Output the [X, Y] coordinate of the center of the cell containing the given text.  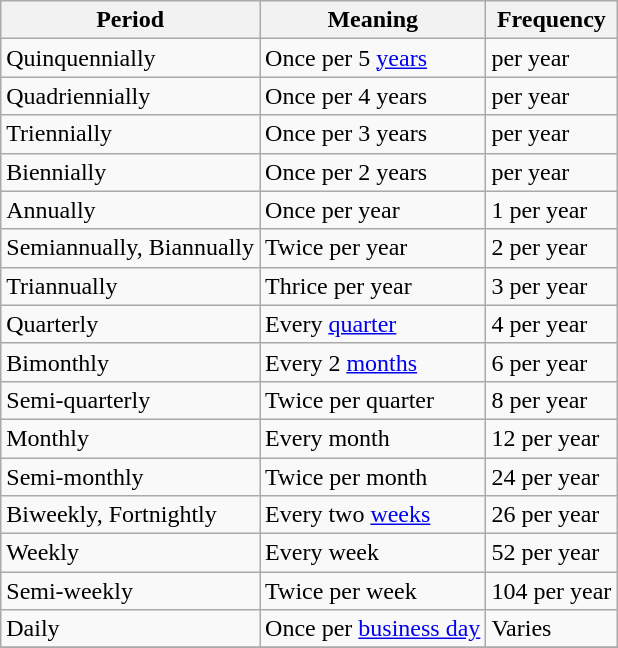
12 per year [552, 438]
2 per year [552, 248]
Every quarter [373, 324]
24 per year [552, 477]
Varies [552, 629]
Semi-monthly [130, 477]
1 per year [552, 210]
Semiannually, Biannually [130, 248]
4 per year [552, 324]
Every two weeks [373, 515]
Every 2 months [373, 362]
Once per 3 years [373, 134]
8 per year [552, 400]
Quinquennially [130, 58]
Frequency [552, 20]
Twice per year [373, 248]
Semi-quarterly [130, 400]
Twice per quarter [373, 400]
Weekly [130, 553]
Once per year [373, 210]
Quarterly [130, 324]
Biweekly, Fortnightly [130, 515]
Once per 2 years [373, 172]
Once per 5 years [373, 58]
Meaning [373, 20]
3 per year [552, 286]
Semi-weekly [130, 591]
26 per year [552, 515]
Period [130, 20]
Monthly [130, 438]
Biennially [130, 172]
104 per year [552, 591]
Once per 4 years [373, 96]
Every week [373, 553]
Triannually [130, 286]
6 per year [552, 362]
Annually [130, 210]
Once per business day [373, 629]
Twice per week [373, 591]
52 per year [552, 553]
Bimonthly [130, 362]
Daily [130, 629]
Quadriennially [130, 96]
Thrice per year [373, 286]
Every month [373, 438]
Triennially [130, 134]
Twice per month [373, 477]
